Provide the (x, y) coordinate of the cell's center where the given text is located.  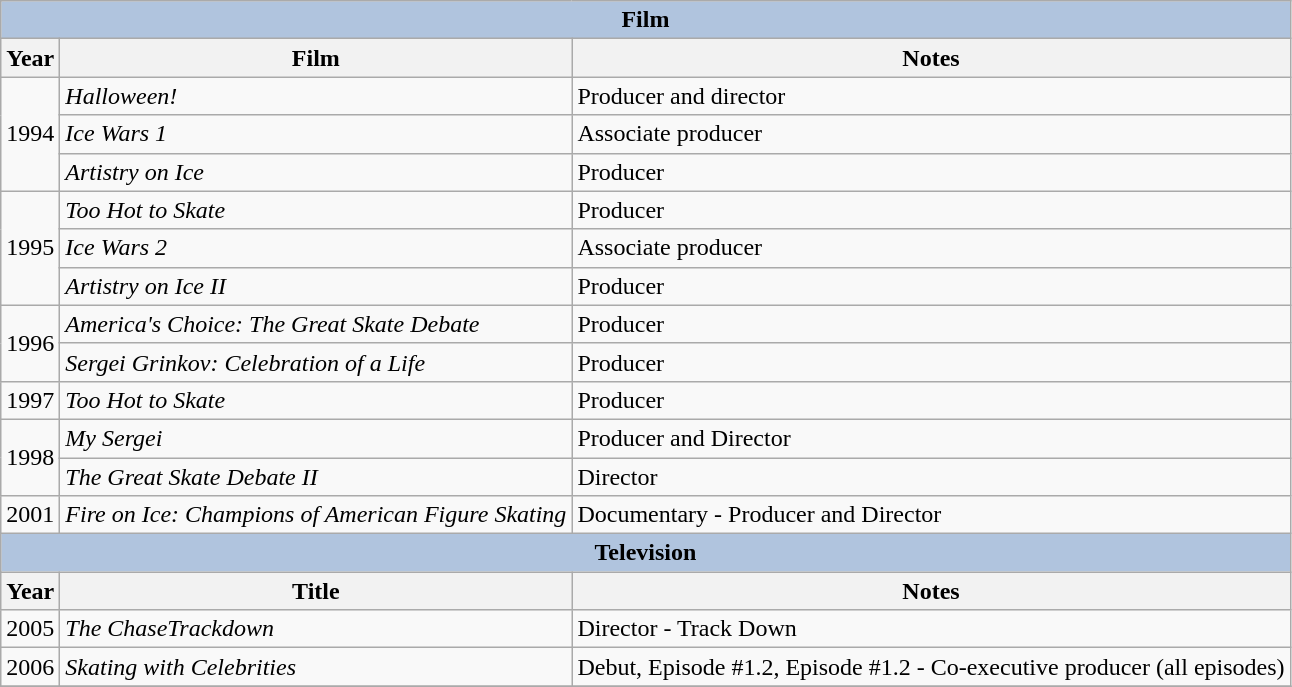
America's Choice: The Great Skate Debate (316, 324)
Producer and director (931, 96)
Producer and Director (931, 438)
1998 (30, 457)
1997 (30, 400)
1994 (30, 134)
Director (931, 477)
1996 (30, 343)
My Sergei (316, 438)
Debut, Episode #1.2, Episode #1.2 - Co-executive producer (all episodes) (931, 667)
Ice Wars 2 (316, 248)
2005 (30, 629)
Skating with Celebrities (316, 667)
The Great Skate Debate II (316, 477)
The ChaseTrackdown (316, 629)
Director - Track Down (931, 629)
Documentary - Producer and Director (931, 515)
2001 (30, 515)
Fire on Ice: Champions of American Figure Skating (316, 515)
Halloween! (316, 96)
Television (646, 553)
Title (316, 591)
Ice Wars 1 (316, 134)
Artistry on Ice (316, 172)
1995 (30, 248)
2006 (30, 667)
Artistry on Ice II (316, 286)
Sergei Grinkov: Celebration of a Life (316, 362)
